For the text-containing cell, return its midpoint in (x, y) coordinate format. 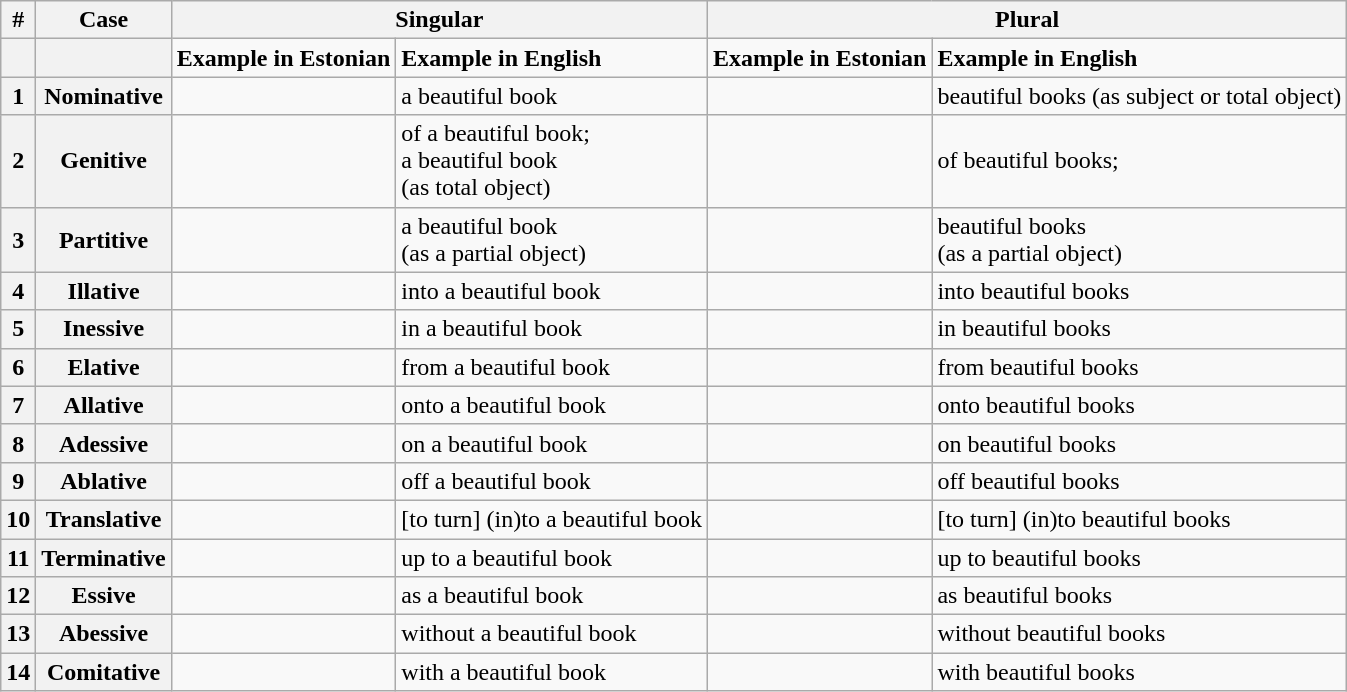
Genitive (104, 161)
beautiful books (as subject or total object) (1140, 96)
from a beautiful book (552, 367)
# (18, 20)
up to beautiful books (1140, 557)
of beautiful books; (1140, 161)
off a beautiful book (552, 481)
Translative (104, 519)
5 (18, 329)
of a beautiful book;a beautiful book(as total object) (552, 161)
13 (18, 634)
1 (18, 96)
Case (104, 20)
4 (18, 291)
8 (18, 443)
[to turn] (in)to beautiful books (1140, 519)
Terminative (104, 557)
in beautiful books (1140, 329)
Abessive (104, 634)
into beautiful books (1140, 291)
onto beautiful books (1140, 405)
with a beautiful book (552, 672)
7 (18, 405)
with beautiful books (1140, 672)
a beautiful book(as a partial object) (552, 240)
as beautiful books (1140, 596)
11 (18, 557)
as a beautiful book (552, 596)
Inessive (104, 329)
Essive (104, 596)
3 (18, 240)
Comitative (104, 672)
14 (18, 672)
Plural (1026, 20)
Singular (439, 20)
6 (18, 367)
Nominative (104, 96)
Illative (104, 291)
without beautiful books (1140, 634)
Adessive (104, 443)
Elative (104, 367)
Partitive (104, 240)
from beautiful books (1140, 367)
without a beautiful book (552, 634)
10 (18, 519)
12 (18, 596)
into a beautiful book (552, 291)
[to turn] (in)to a beautiful book (552, 519)
off beautiful books (1140, 481)
Ablative (104, 481)
a beautiful book (552, 96)
up to a beautiful book (552, 557)
on a beautiful book (552, 443)
beautiful books(as a partial object) (1140, 240)
2 (18, 161)
in a beautiful book (552, 329)
on beautiful books (1140, 443)
Allative (104, 405)
onto a beautiful book (552, 405)
9 (18, 481)
